From the cell containing the given text, extract its center point as (x, y) coordinate. 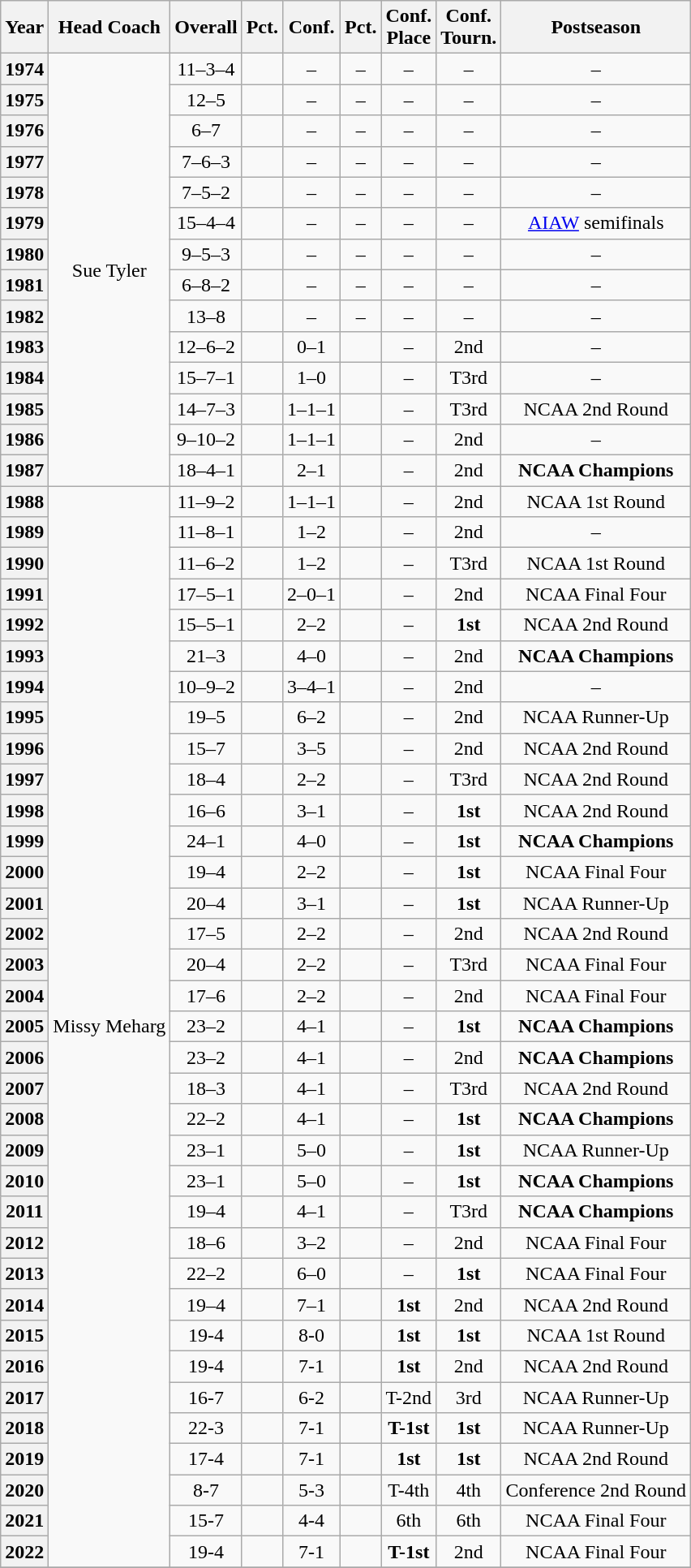
18–3 (206, 1088)
Conf. Place (409, 28)
6–2 (311, 717)
11–6–2 (206, 563)
24–1 (206, 841)
1983 (24, 347)
2017 (24, 1397)
2008 (24, 1119)
2018 (24, 1428)
17–5 (206, 934)
17-4 (206, 1459)
1992 (24, 625)
21–3 (206, 656)
2011 (24, 1212)
15-7 (206, 1521)
14–7–3 (206, 408)
11–3–4 (206, 69)
11–8–1 (206, 532)
15–5–1 (206, 625)
1994 (24, 687)
3–5 (311, 748)
4-4 (311, 1521)
9–10–2 (206, 440)
2006 (24, 1058)
1984 (24, 377)
1977 (24, 162)
2012 (24, 1243)
1981 (24, 285)
Year (24, 28)
11–9–2 (206, 502)
1997 (24, 779)
12–6–2 (206, 347)
2021 (24, 1521)
Sue Tyler (109, 269)
Postseason (596, 28)
2005 (24, 1027)
1991 (24, 594)
1975 (24, 100)
8-0 (311, 1335)
12–5 (206, 100)
1996 (24, 748)
1995 (24, 717)
10–9–2 (206, 687)
6–7 (206, 131)
5-3 (311, 1490)
15–4–4 (206, 223)
Conference 2nd Round (596, 1490)
18–4–1 (206, 471)
4th (469, 1490)
13–8 (206, 316)
AIAW semifinals (596, 223)
18–4 (206, 779)
1982 (24, 316)
3rd (469, 1397)
2009 (24, 1150)
6–0 (311, 1273)
1980 (24, 254)
0–1 (311, 347)
2019 (24, 1459)
1974 (24, 69)
2–1 (311, 471)
2010 (24, 1181)
18–6 (206, 1243)
2022 (24, 1552)
Missy Meharg (109, 1027)
7–1 (311, 1304)
1999 (24, 841)
3–4–1 (311, 687)
7–6–3 (206, 162)
7–5–2 (206, 192)
1998 (24, 810)
1978 (24, 192)
2004 (24, 996)
Head Coach (109, 28)
2–0–1 (311, 594)
22-3 (206, 1428)
2014 (24, 1304)
17–5–1 (206, 594)
2002 (24, 934)
15–7 (206, 748)
1993 (24, 656)
6–8–2 (206, 285)
1976 (24, 131)
2020 (24, 1490)
2007 (24, 1088)
Overall (206, 28)
1979 (24, 223)
1988 (24, 502)
1986 (24, 440)
3–2 (311, 1243)
1990 (24, 563)
2015 (24, 1335)
2016 (24, 1366)
2001 (24, 903)
15–7–1 (206, 377)
T-2nd (409, 1397)
16-7 (206, 1397)
Conf. (311, 28)
17–6 (206, 996)
Conf. Tourn. (469, 28)
1989 (24, 532)
2003 (24, 965)
1–0 (311, 377)
8-7 (206, 1490)
1985 (24, 408)
1987 (24, 471)
19–5 (206, 717)
16–6 (206, 810)
9–5–3 (206, 254)
T-4th (409, 1490)
2000 (24, 872)
2013 (24, 1273)
6-2 (311, 1397)
